From the cell containing the given text, extract its center point as (X, Y) coordinate. 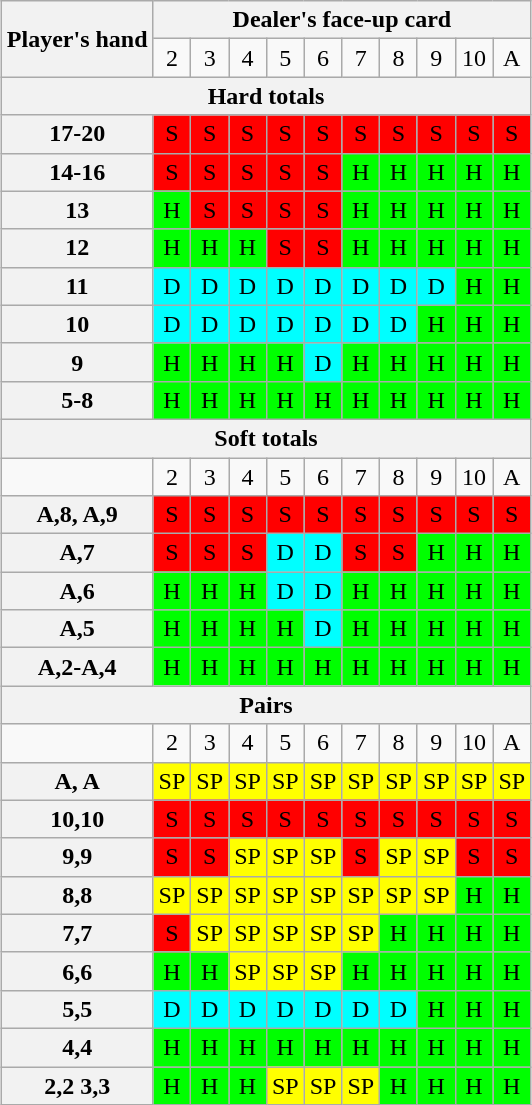
7,7 (77, 933)
A,2-A,4 (77, 667)
A,6 (77, 591)
A,8, A,9 (77, 515)
A, A (77, 781)
A,5 (77, 629)
6,6 (77, 971)
2,2 3,3 (77, 1085)
9,9 (77, 857)
11 (77, 286)
8,8 (77, 895)
12 (77, 248)
14-16 (77, 172)
4,4 (77, 1047)
Soft totals (266, 438)
A,7 (77, 553)
5,5 (77, 1009)
Dealer's face-up card (342, 20)
5-8 (77, 400)
Pairs (266, 705)
Hard totals (266, 96)
Player's hand (77, 39)
10,10 (77, 819)
17-20 (77, 134)
13 (77, 210)
